Detect which cell encompasses the target text, then output its (x, y) center coordinate. 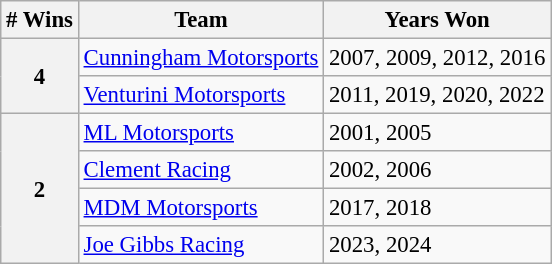
MDM Motorsports (200, 208)
Joe Gibbs Racing (200, 245)
ML Motorsports (200, 133)
Cunningham Motorsports (200, 58)
2023, 2024 (438, 245)
Team (200, 20)
Venturini Motorsports (200, 95)
2011, 2019, 2020, 2022 (438, 95)
2007, 2009, 2012, 2016 (438, 58)
Years Won (438, 20)
4 (40, 76)
2001, 2005 (438, 133)
2017, 2018 (438, 208)
2 (40, 189)
# Wins (40, 20)
2002, 2006 (438, 170)
Clement Racing (200, 170)
